Identify which cell holds the provided text, then report its [x, y] central coordinate. 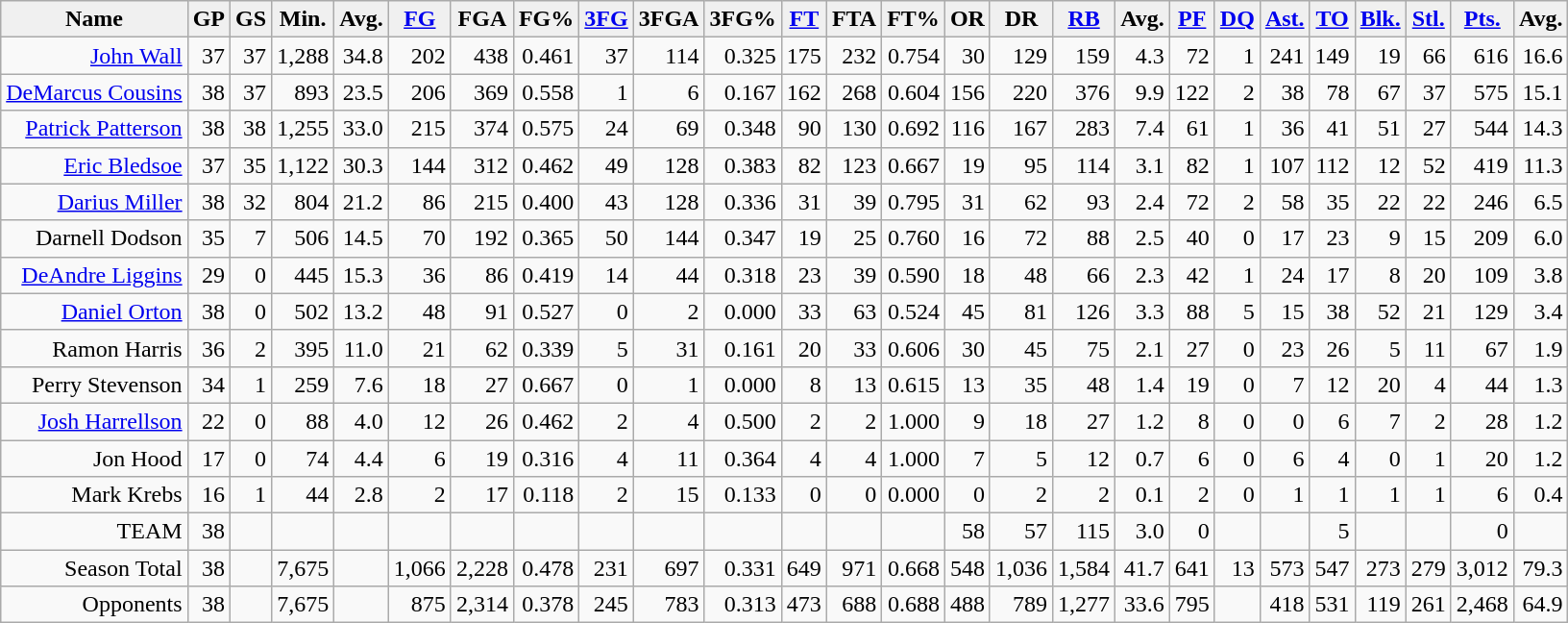
34 [208, 385]
0.606 [914, 348]
0.575 [546, 129]
64.9 [1541, 605]
641 [1191, 568]
Opponents [94, 605]
0.478 [546, 568]
0.795 [914, 202]
119 [1380, 605]
488 [967, 605]
0.364 [743, 459]
107 [1285, 165]
34.8 [361, 56]
130 [853, 129]
3FGA [669, 19]
231 [606, 568]
0.313 [743, 605]
74 [304, 459]
0.348 [743, 129]
971 [853, 568]
149 [1332, 56]
209 [1482, 238]
246 [1482, 202]
25 [853, 238]
75 [1084, 348]
DeAndre Liggins [94, 275]
70 [419, 238]
0.419 [546, 275]
FG [419, 19]
11.0 [361, 348]
Eric Bledsoe [94, 165]
893 [304, 92]
547 [1332, 568]
616 [1482, 56]
PF [1191, 19]
32 [252, 202]
DQ [1237, 19]
167 [1020, 129]
FT% [914, 19]
0.7 [1143, 459]
531 [1332, 605]
23.5 [361, 92]
506 [304, 238]
John Wall [94, 56]
2,314 [482, 605]
9.9 [1143, 92]
Blk. [1380, 19]
3,012 [1482, 568]
438 [482, 56]
FGA [482, 19]
42 [1191, 275]
241 [1285, 56]
2.8 [361, 495]
374 [482, 129]
Josh Harrellson [94, 421]
445 [304, 275]
Stl. [1428, 19]
0.524 [914, 311]
0.133 [743, 495]
GP [208, 19]
268 [853, 92]
0.316 [546, 459]
649 [803, 568]
115 [1084, 532]
Min. [304, 19]
40 [1191, 238]
0.1 [1143, 495]
261 [1428, 605]
57 [1020, 532]
0.688 [914, 605]
51 [1380, 129]
1,255 [304, 129]
49 [606, 165]
Pts. [1482, 19]
804 [304, 202]
1,584 [1084, 568]
122 [1191, 92]
548 [967, 568]
4.0 [361, 421]
245 [606, 605]
1.3 [1541, 385]
273 [1380, 568]
220 [1020, 92]
126 [1084, 311]
573 [1285, 568]
63 [853, 311]
3FG [606, 19]
3.4 [1541, 311]
1,036 [1020, 568]
50 [606, 238]
0.336 [743, 202]
0.461 [546, 56]
0.347 [743, 238]
6.0 [1541, 238]
544 [1482, 129]
0.668 [914, 568]
395 [304, 348]
81 [1020, 311]
202 [419, 56]
0.590 [914, 275]
GS [252, 19]
93 [1084, 202]
0.760 [914, 238]
41.7 [1143, 568]
1.4 [1143, 385]
90 [803, 129]
RB [1084, 19]
14.3 [1541, 129]
30.3 [361, 165]
2.1 [1143, 348]
Darius Miller [94, 202]
14.5 [361, 238]
312 [482, 165]
11.3 [1541, 165]
6.5 [1541, 202]
61 [1191, 129]
159 [1084, 56]
33.6 [1143, 605]
4.3 [1143, 56]
376 [1084, 92]
1.9 [1541, 348]
Name [94, 19]
0.615 [914, 385]
4.4 [361, 459]
15.3 [361, 275]
116 [967, 129]
95 [1020, 165]
TO [1332, 19]
79.3 [1541, 568]
502 [304, 311]
0.365 [546, 238]
783 [669, 605]
41 [1332, 129]
14 [606, 275]
789 [1020, 605]
0.692 [914, 129]
419 [1482, 165]
0.527 [546, 311]
Patrick Patterson [94, 129]
Ast. [1285, 19]
16.6 [1541, 56]
418 [1285, 605]
Mark Krebs [94, 495]
795 [1191, 605]
279 [1428, 568]
Perry Stevenson [94, 385]
0.500 [743, 421]
697 [669, 568]
69 [669, 129]
28 [1482, 421]
3.0 [1143, 532]
123 [853, 165]
0.378 [546, 605]
1,122 [304, 165]
Darnell Dodson [94, 238]
0.4 [1541, 495]
369 [482, 92]
Daniel Orton [94, 311]
43 [606, 202]
259 [304, 385]
232 [853, 56]
688 [853, 605]
2.3 [1143, 275]
112 [1332, 165]
FG% [546, 19]
0.161 [743, 348]
Season Total [94, 568]
0.558 [546, 92]
1,277 [1084, 605]
0.318 [743, 275]
3.3 [1143, 311]
0.331 [743, 568]
175 [803, 56]
2.5 [1143, 238]
91 [482, 311]
1,288 [304, 56]
575 [1482, 92]
TEAM [94, 532]
0.118 [546, 495]
0.400 [546, 202]
Jon Hood [94, 459]
OR [967, 19]
162 [803, 92]
283 [1084, 129]
DeMarcus Cousins [94, 92]
7.4 [1143, 129]
0.383 [743, 165]
206 [419, 92]
875 [419, 605]
2,468 [1482, 605]
2.4 [1143, 202]
FTA [853, 19]
15.1 [1541, 92]
3.1 [1143, 165]
0.339 [546, 348]
Ramon Harris [94, 348]
29 [208, 275]
156 [967, 92]
0.325 [743, 56]
0.604 [914, 92]
3.8 [1541, 275]
13.2 [361, 311]
0.754 [914, 56]
2,228 [482, 568]
192 [482, 238]
DR [1020, 19]
109 [1482, 275]
0.167 [743, 92]
473 [803, 605]
3FG% [743, 19]
7.6 [361, 385]
33.0 [361, 129]
1,066 [419, 568]
21.2 [361, 202]
78 [1332, 92]
FT [803, 19]
